Search for the cell housing the specified text and yield its (X, Y) center coordinate. 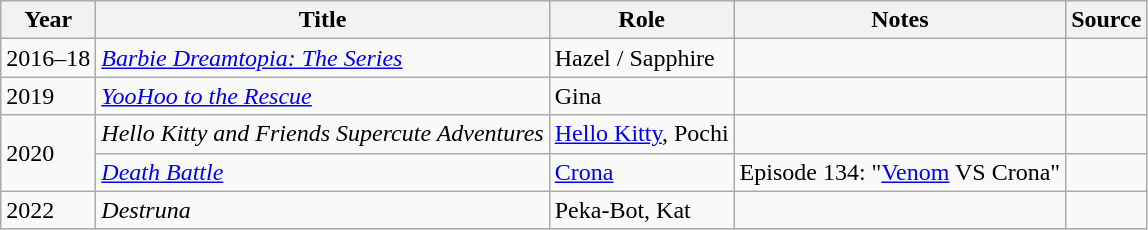
Gina (642, 96)
Barbie Dreamtopia: The Series (322, 58)
Episode 134: "Venom VS Crona" (900, 172)
Hello Kitty and Friends Supercute Adventures (322, 134)
Source (1106, 20)
Year (48, 20)
Destruna (322, 210)
2020 (48, 153)
2022 (48, 210)
Crona (642, 172)
Role (642, 20)
Hello Kitty, Pochi (642, 134)
Peka-Bot, Kat (642, 210)
Hazel / Sapphire (642, 58)
2016–18 (48, 58)
Title (322, 20)
2019 (48, 96)
Notes (900, 20)
Death Battle (322, 172)
YooHoo to the Rescue (322, 96)
